For the text-containing cell, return its midpoint in (x, y) coordinate format. 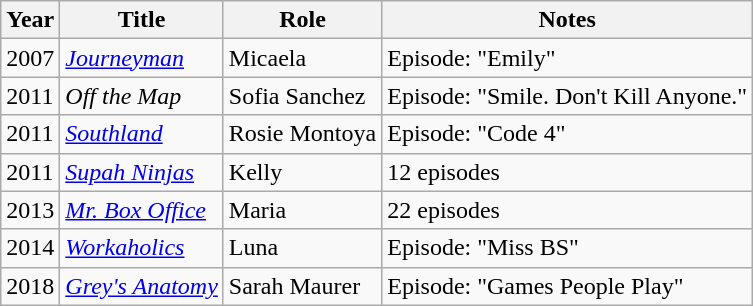
2007 (30, 58)
2014 (30, 248)
12 episodes (568, 172)
Maria (302, 210)
Kelly (302, 172)
Sofia Sanchez (302, 96)
Off the Map (142, 96)
Year (30, 20)
Episode: "Games People Play" (568, 286)
Notes (568, 20)
Rosie Montoya (302, 134)
Title (142, 20)
22 episodes (568, 210)
Episode: "Miss BS" (568, 248)
Grey's Anatomy (142, 286)
Episode: "Emily" (568, 58)
Episode: "Code 4" (568, 134)
Luna (302, 248)
Southland (142, 134)
Micaela (302, 58)
Sarah Maurer (302, 286)
2018 (30, 286)
Episode: "Smile. Don't Kill Anyone." (568, 96)
Supah Ninjas (142, 172)
Mr. Box Office (142, 210)
Workaholics (142, 248)
Role (302, 20)
2013 (30, 210)
Journeyman (142, 58)
